Capture the cell that displays the provided text and extract its (X, Y) central coordinate. 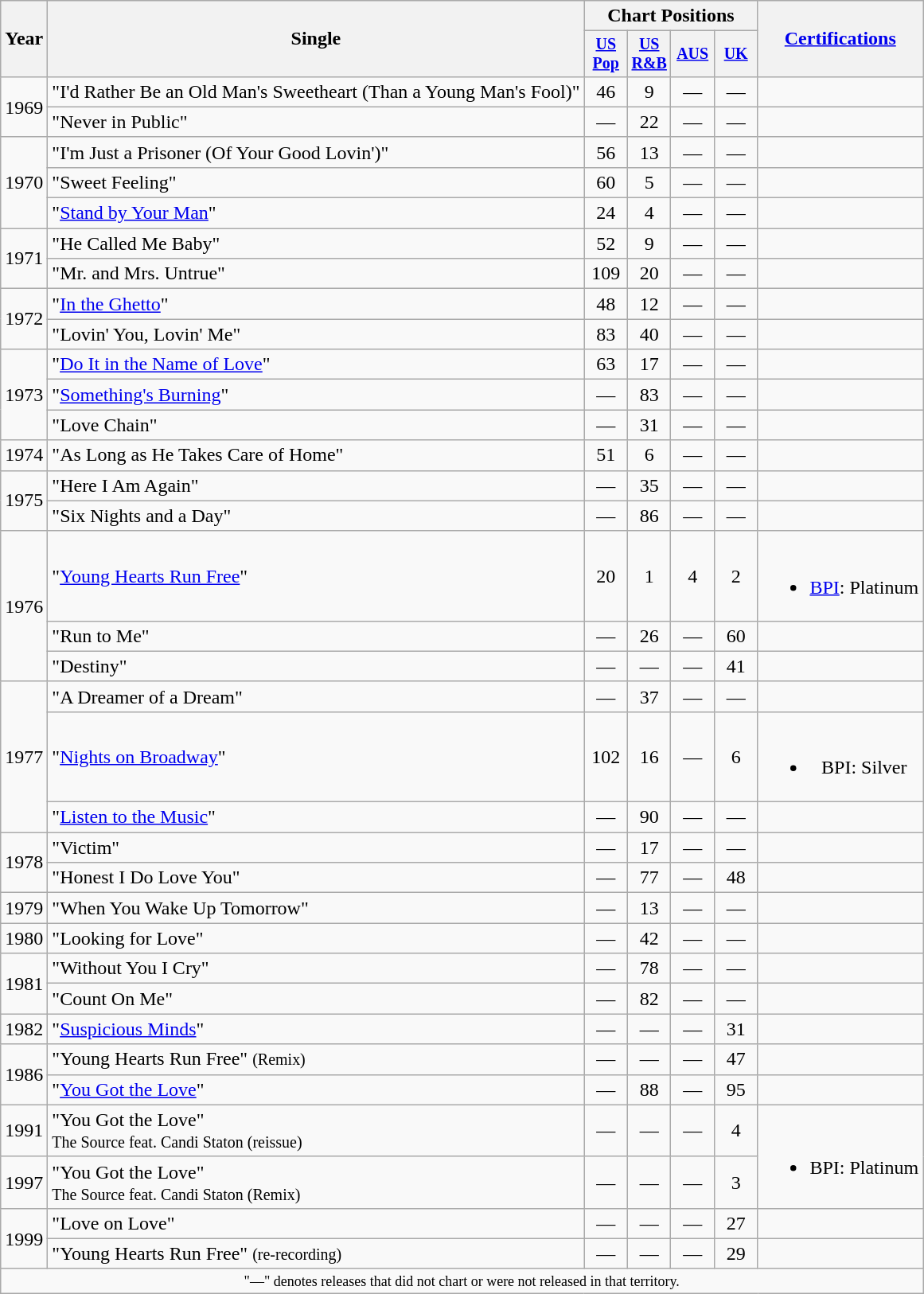
26 (649, 636)
1971 (24, 259)
"Here I Am Again" (316, 485)
88 (649, 1089)
AUS (692, 54)
"Destiny" (316, 666)
29 (735, 1253)
42 (649, 938)
"Lovin' You, Lovin' Me" (316, 334)
Certifications (840, 39)
"I'd Rather Be an Old Man's Sweetheart (Than a Young Man's Fool)" (316, 92)
78 (649, 969)
52 (606, 244)
Single (316, 39)
"—" denotes releases that did not chart or were not released in that territory. (462, 1281)
1979 (24, 908)
1980 (24, 938)
"Listen to the Music" (316, 817)
"Something's Burning" (316, 395)
"Mr. and Mrs. Untrue" (316, 274)
"You Got the Love"The Source feat. Candi Staton (reissue) (316, 1130)
"Six Nights and a Day" (316, 516)
3 (735, 1183)
40 (649, 334)
86 (649, 516)
"Love on Love" (316, 1223)
UK (735, 54)
"You Got the Love"The Source feat. Candi Staton (Remix) (316, 1183)
37 (649, 696)
"In the Ghetto" (316, 304)
"Without You I Cry" (316, 969)
"Victim" (316, 848)
95 (735, 1089)
1991 (24, 1130)
1970 (24, 182)
US Pop (606, 54)
"Sweet Feeling" (316, 182)
1 (649, 576)
1976 (24, 606)
1975 (24, 501)
"Young Hearts Run Free" (Remix) (316, 1059)
102 (606, 756)
"A Dreamer of a Dream" (316, 696)
63 (606, 364)
1973 (24, 395)
22 (649, 122)
51 (606, 455)
"He Called Me Baby" (316, 244)
Chart Positions (671, 16)
"Honest I Do Love You" (316, 878)
"Love Chain" (316, 425)
5 (649, 182)
"As Long as He Takes Care of Home" (316, 455)
"Count On Me" (316, 999)
"I'm Just a Prisoner (Of Your Good Lovin')" (316, 152)
24 (606, 213)
109 (606, 274)
"Young Hearts Run Free" (316, 576)
2 (735, 576)
47 (735, 1059)
"Suspicious Minds" (316, 1029)
1997 (24, 1183)
"Young Hearts Run Free" (re-recording) (316, 1253)
1977 (24, 756)
1999 (24, 1238)
1978 (24, 863)
"Looking for Love" (316, 938)
1981 (24, 984)
1972 (24, 319)
82 (649, 999)
56 (606, 152)
41 (735, 666)
16 (649, 756)
77 (649, 878)
35 (649, 485)
1986 (24, 1074)
"You Got the Love" (316, 1089)
90 (649, 817)
US R&B (649, 54)
Year (24, 39)
"Never in Public" (316, 122)
"Nights on Broadway" (316, 756)
BPI: Silver (840, 756)
27 (735, 1223)
1982 (24, 1029)
12 (649, 304)
1969 (24, 107)
"Run to Me" (316, 636)
1974 (24, 455)
"Stand by Your Man" (316, 213)
46 (606, 92)
"When You Wake Up Tomorrow" (316, 908)
"Do It in the Name of Love" (316, 364)
